From the cell containing the given text, extract its center point as (x, y) coordinate. 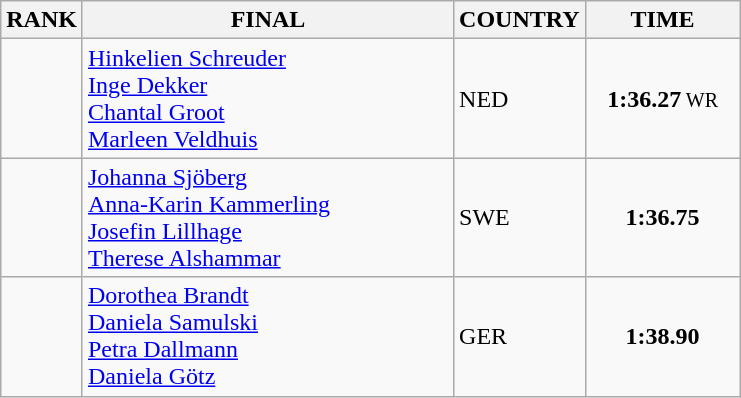
SWE (520, 218)
GER (520, 336)
RANK (42, 20)
Dorothea BrandtDaniela SamulskiPetra DallmannDaniela Götz (268, 336)
1:36.27 WR (662, 98)
1:38.90 (662, 336)
NED (520, 98)
1:36.75 (662, 218)
Hinkelien SchreuderInge DekkerChantal GrootMarleen Veldhuis (268, 98)
TIME (662, 20)
COUNTRY (520, 20)
Johanna SjöbergAnna-Karin KammerlingJosefin LillhageTherese Alshammar (268, 218)
FINAL (268, 20)
